Return the [X, Y] coordinate for the center point of the cell that contains the specified text.  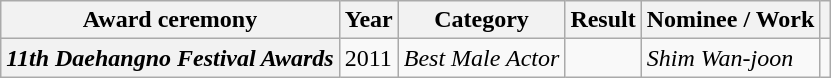
11th Daehangno Festival Awards [170, 58]
Category [482, 20]
Nominee / Work [730, 20]
Result [603, 20]
Shim Wan-joon [730, 58]
Award ceremony [170, 20]
Best Male Actor [482, 58]
Year [368, 20]
2011 [368, 58]
